Identify which cell holds the provided text, then report its (x, y) central coordinate. 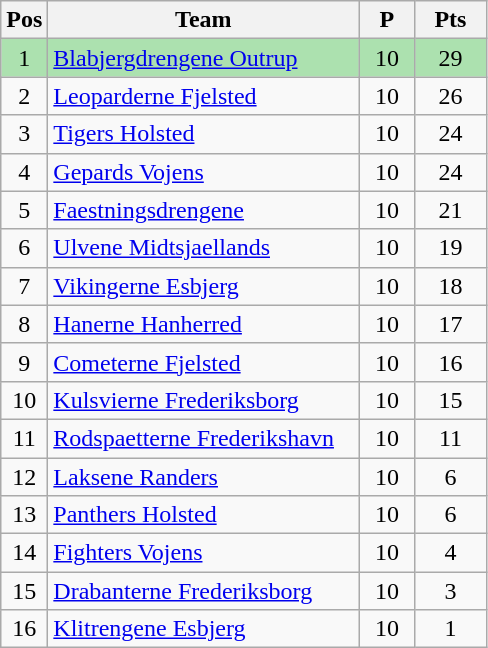
5 (24, 210)
29 (450, 58)
Blabjergdrengene Outrup (204, 58)
13 (24, 515)
12 (24, 477)
Kulsvierne Frederiksborg (204, 400)
18 (450, 286)
Hanerne Hanherred (204, 324)
9 (24, 362)
Panthers Holsted (204, 515)
Fighters Vojens (204, 553)
17 (450, 324)
7 (24, 286)
Drabanterne Frederiksborg (204, 591)
2 (24, 96)
Pos (24, 20)
8 (24, 324)
21 (450, 210)
19 (450, 248)
Ulvene Midtsjaellands (204, 248)
14 (24, 553)
Pts (450, 20)
Leoparderne Fjelsted (204, 96)
Klitrengene Esbjerg (204, 629)
Rodspaetterne Frederikshavn (204, 438)
Faestningsdrengene (204, 210)
Gepards Vojens (204, 172)
Team (204, 20)
P (387, 20)
Laksene Randers (204, 477)
Cometerne Fjelsted (204, 362)
Tigers Holsted (204, 134)
26 (450, 96)
Vikingerne Esbjerg (204, 286)
